Detect which cell encompasses the target text, then output its [x, y] center coordinate. 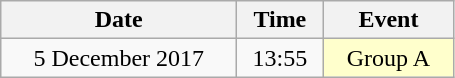
Time [280, 20]
13:55 [280, 58]
Event [388, 20]
5 December 2017 [119, 58]
Date [119, 20]
Group A [388, 58]
